Locate the cell with the specified text and output its [X, Y] center coordinate. 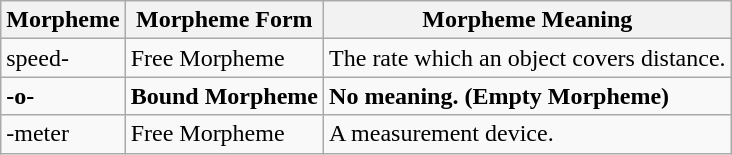
A measurement device. [528, 134]
Bound Morpheme [224, 96]
Morpheme [63, 20]
-o- [63, 96]
speed- [63, 58]
Morpheme Meaning [528, 20]
The rate which an object covers distance. [528, 58]
No meaning. (Empty Morpheme) [528, 96]
-meter [63, 134]
Morpheme Form [224, 20]
